Extract the (x, y) coordinate from the center of the cell holding the provided text.  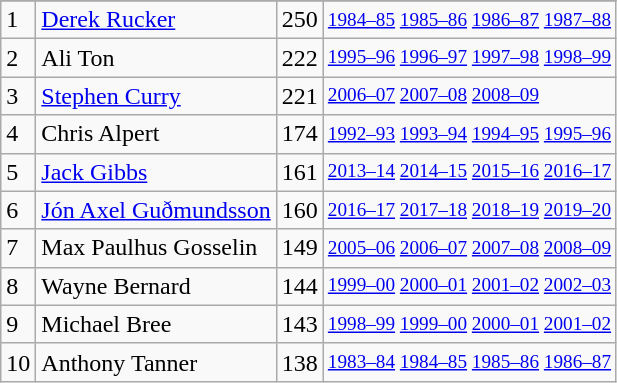
143 (300, 324)
1995–96 1996–97 1997–98 1998–99 (469, 58)
Wayne Bernard (156, 286)
Ali Ton (156, 58)
160 (300, 210)
149 (300, 248)
161 (300, 172)
1999–00 2000–01 2001–02 2002–03 (469, 286)
Chris Alpert (156, 134)
2005–06 2006–07 2007–08 2008–09 (469, 248)
1984–85 1985–86 1986–87 1987–88 (469, 20)
9 (18, 324)
Jón Axel Guðmundsson (156, 210)
2006–07 2007–08 2008–09 (469, 96)
174 (300, 134)
10 (18, 362)
Anthony Tanner (156, 362)
8 (18, 286)
144 (300, 286)
2016–17 2017–18 2018–19 2019–20 (469, 210)
221 (300, 96)
3 (18, 96)
Derek Rucker (156, 20)
1983–84 1984–85 1985–86 1986–87 (469, 362)
138 (300, 362)
222 (300, 58)
1998–99 1999–00 2000–01 2001–02 (469, 324)
4 (18, 134)
Michael Bree (156, 324)
5 (18, 172)
Max Paulhus Gosselin (156, 248)
7 (18, 248)
Stephen Curry (156, 96)
2 (18, 58)
2013–14 2014–15 2015–16 2016–17 (469, 172)
250 (300, 20)
1 (18, 20)
Jack Gibbs (156, 172)
6 (18, 210)
1992–93 1993–94 1994–95 1995–96 (469, 134)
